Return the [x, y] coordinate for the center point of the cell that contains the specified text.  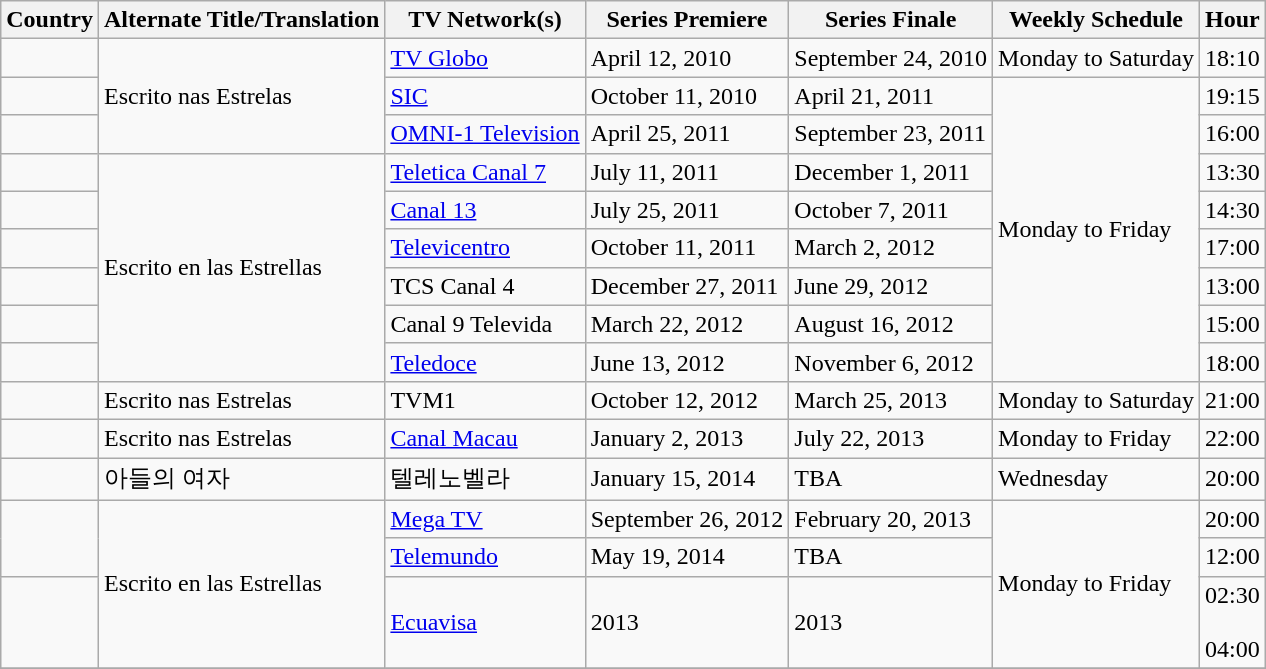
Hour [1233, 20]
18:00 [1233, 362]
July 22, 2013 [891, 438]
Televicentro [485, 248]
02:30 04:00 [1233, 622]
19:15 [1233, 96]
텔레노벨라 [485, 480]
Teletica Canal 7 [485, 172]
12:00 [1233, 557]
Series Finale [891, 20]
13:00 [1233, 286]
OMNI-1 Television [485, 134]
13:30 [1233, 172]
September 23, 2011 [891, 134]
April 12, 2010 [687, 58]
TV Globo [485, 58]
February 20, 2013 [891, 519]
July 25, 2011 [687, 210]
Mega TV [485, 519]
October 11, 2011 [687, 248]
22:00 [1233, 438]
TCS Canal 4 [485, 286]
April 25, 2011 [687, 134]
September 24, 2010 [891, 58]
Canal 13 [485, 210]
아들의 여자 [241, 480]
December 1, 2011 [891, 172]
Alternate Title/Translation [241, 20]
17:00 [1233, 248]
Wednesday [1096, 480]
TVM1 [485, 400]
October 12, 2012 [687, 400]
TV Network(s) [485, 20]
May 19, 2014 [687, 557]
14:30 [1233, 210]
August 16, 2012 [891, 324]
Country [50, 20]
November 6, 2012 [891, 362]
October 11, 2010 [687, 96]
Canal 9 Televida [485, 324]
March 2, 2012 [891, 248]
Telemundo [485, 557]
March 25, 2013 [891, 400]
18:10 [1233, 58]
15:00 [1233, 324]
April 21, 2011 [891, 96]
Teledoce [485, 362]
SIC [485, 96]
December 27, 2011 [687, 286]
16:00 [1233, 134]
21:00 [1233, 400]
July 11, 2011 [687, 172]
October 7, 2011 [891, 210]
June 13, 2012 [687, 362]
Ecuavisa [485, 622]
Series Premiere [687, 20]
Canal Macau [485, 438]
January 15, 2014 [687, 480]
June 29, 2012 [891, 286]
March 22, 2012 [687, 324]
Weekly Schedule [1096, 20]
September 26, 2012 [687, 519]
January 2, 2013 [687, 438]
